Determine the [x, y] coordinate at the center of the cell enclosing the given text.  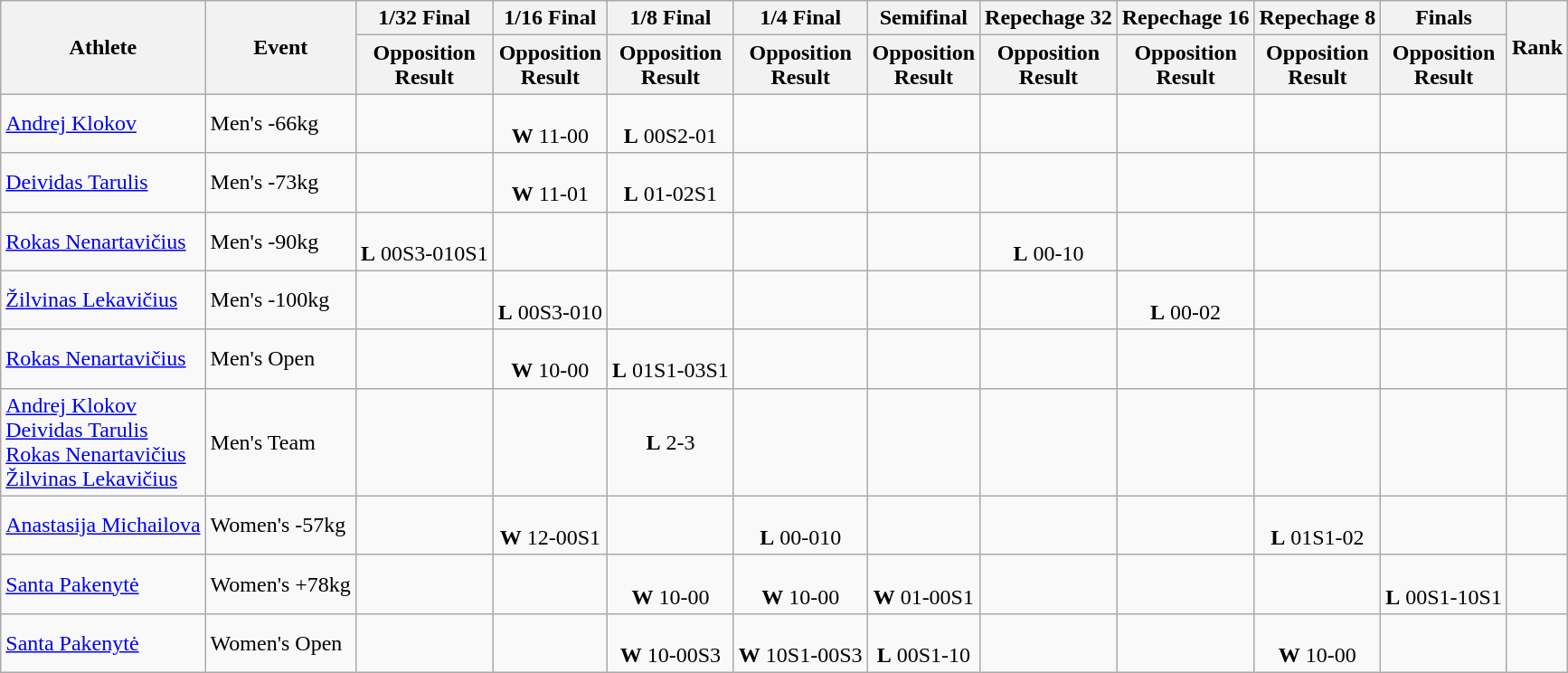
Rank [1537, 47]
W 10-00S3 [671, 642]
Repechage 8 [1318, 18]
L 2-3 [671, 441]
Repechage 32 [1049, 18]
Men's Team [280, 441]
W 11-01 [550, 183]
W 10S1-00S3 [800, 642]
1/16 Final [550, 18]
L 00S3-010 [550, 300]
Deividas Tarulis [103, 183]
1/32 Final [424, 18]
L 00S1-10S1 [1444, 584]
L 01S1-03S1 [671, 358]
Athlete [103, 47]
Men's -66kg [280, 123]
L 00-10 [1049, 241]
L 00-02 [1185, 300]
Men's -100kg [280, 300]
L 00S2-01 [671, 123]
W 01-00S1 [923, 584]
Andrej Klokov [103, 123]
L 00S3-010S1 [424, 241]
Men's -90kg [280, 241]
Repechage 16 [1185, 18]
Event [280, 47]
Andrej KlokovDeividas TarulisRokas NenartavičiusŽilvinas Lekavičius [103, 441]
1/4 Final [800, 18]
L 01S1-02 [1318, 525]
Women's Open [280, 642]
Žilvinas Lekavičius [103, 300]
L 01-02S1 [671, 183]
W 12-00S1 [550, 525]
W 11-00 [550, 123]
Women's -57kg [280, 525]
Men's -73kg [280, 183]
1/8 Final [671, 18]
Women's +78kg [280, 584]
Anastasija Michailova [103, 525]
L 00S1-10 [923, 642]
Semifinal [923, 18]
L 00-010 [800, 525]
Finals [1444, 18]
Men's Open [280, 358]
